Extract the [X, Y] coordinate from the center of the cell holding the provided text.  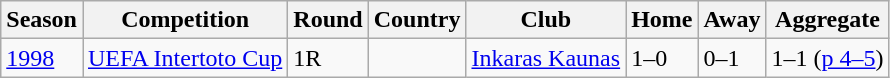
1998 [42, 58]
UEFA Intertoto Cup [184, 58]
1–1 (p 4–5) [828, 58]
Season [42, 20]
1–0 [662, 58]
1R [328, 58]
Competition [184, 20]
Away [732, 20]
Club [546, 20]
Round [328, 20]
Aggregate [828, 20]
Inkaras Kaunas [546, 58]
Country [417, 20]
Home [662, 20]
0–1 [732, 58]
